Search for the cell housing the specified text and yield its [X, Y] center coordinate. 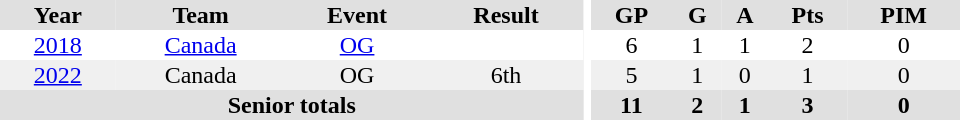
Team [201, 15]
Senior totals [292, 105]
PIM [904, 15]
2022 [58, 75]
6th [506, 75]
3 [808, 105]
Event [358, 15]
A [745, 15]
11 [631, 105]
Result [506, 15]
5 [631, 75]
G [698, 15]
GP [631, 15]
Year [58, 15]
2018 [58, 45]
Pts [808, 15]
6 [631, 45]
